Detect which cell encompasses the target text, then output its [X, Y] center coordinate. 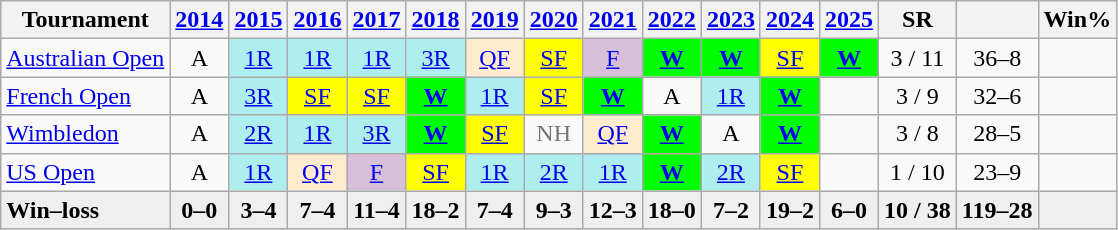
Wimbledon [86, 134]
2014 [200, 20]
119–28 [997, 210]
12–3 [612, 210]
11–4 [376, 210]
7–2 [730, 210]
2018 [436, 20]
3 / 11 [918, 58]
1 / 10 [918, 172]
NH [554, 134]
2016 [318, 20]
2015 [258, 20]
2023 [730, 20]
2024 [790, 20]
28–5 [997, 134]
Australian Open [86, 58]
18–2 [436, 210]
36–8 [997, 58]
French Open [86, 96]
32–6 [997, 96]
3 / 9 [918, 96]
2019 [494, 20]
10 / 38 [918, 210]
0–0 [200, 210]
6–0 [848, 210]
2021 [612, 20]
Win–loss [86, 210]
2020 [554, 20]
US Open [86, 172]
2017 [376, 20]
Tournament [86, 20]
3–4 [258, 210]
18–0 [672, 210]
SR [918, 20]
2022 [672, 20]
19–2 [790, 210]
23–9 [997, 172]
2025 [848, 20]
3 / 8 [918, 134]
9–3 [554, 210]
Win% [1078, 20]
